Capture the cell that displays the provided text and extract its (X, Y) central coordinate. 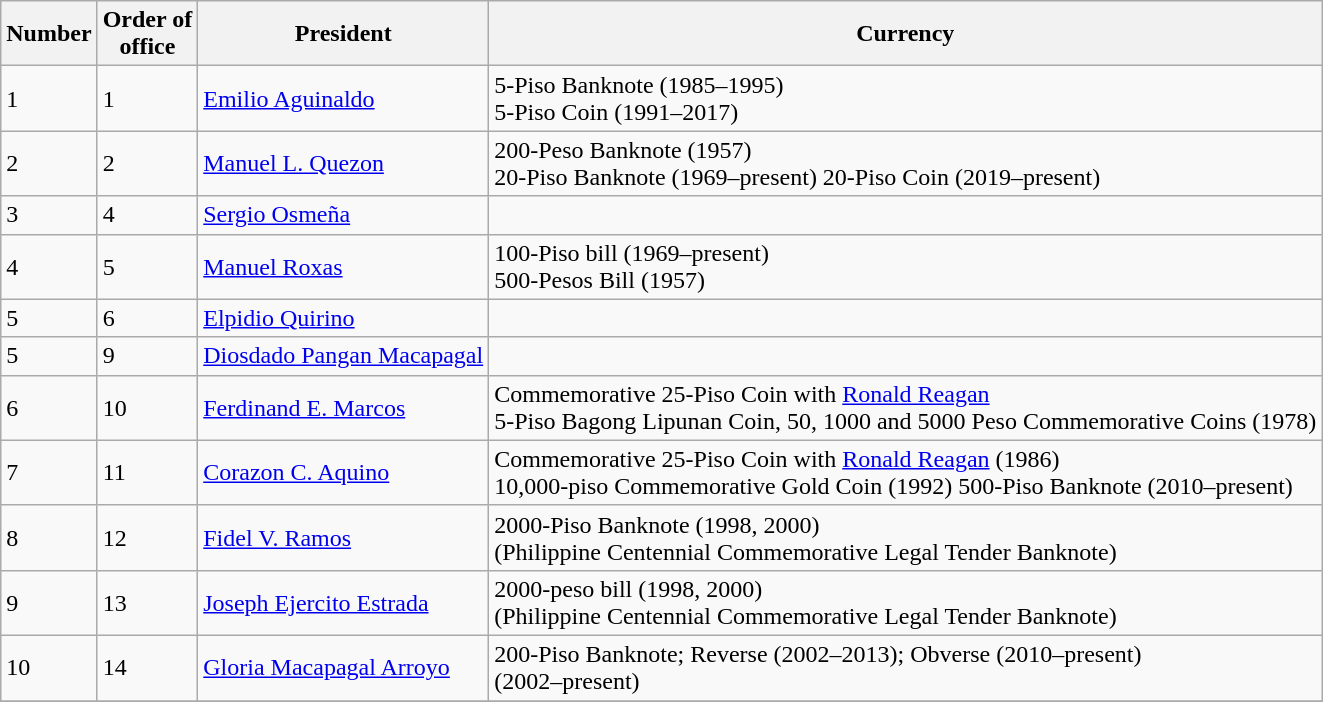
President (344, 34)
Sergio Osmeña (344, 215)
100-Piso bill (1969–present)500-Pesos Bill (1957) (906, 266)
2000-peso bill (1998, 2000)(Philippine Centennial Commemorative Legal Tender Banknote) (906, 602)
Commemorative 25-Piso Coin with Ronald Reagan 5-Piso Bagong Lipunan Coin, 50, 1000 and 5000 Peso Commemorative Coins (1978) (906, 408)
Elpidio Quirino (344, 318)
Ferdinand E. Marcos (344, 408)
Fidel V. Ramos (344, 538)
Manuel L. Quezon (344, 164)
11 (148, 472)
Diosdado Pangan Macapagal (344, 356)
8 (49, 538)
Gloria Macapagal Arroyo (344, 668)
7 (49, 472)
Currency (906, 34)
Number (49, 34)
12 (148, 538)
2000-Piso Banknote (1998, 2000)(Philippine Centennial Commemorative Legal Tender Banknote) (906, 538)
Order ofoffice (148, 34)
13 (148, 602)
200-Peso Banknote (1957)20-Piso Banknote (1969–present) 20-Piso Coin (2019–present) (906, 164)
Emilio Aguinaldo (344, 98)
14 (148, 668)
Corazon C. Aquino (344, 472)
3 (49, 215)
Joseph Ejercito Estrada (344, 602)
5-Piso Banknote (1985–1995)5-Piso Coin (1991–2017) (906, 98)
200-Piso Banknote; Reverse (2002–2013); Obverse (2010–present)(2002–present) (906, 668)
Commemorative 25-Piso Coin with Ronald Reagan (1986)10,000-piso Commemorative Gold Coin (1992) 500-Piso Banknote (2010–present) (906, 472)
Manuel Roxas (344, 266)
